Output the [X, Y] coordinate of the center of the cell containing the given text.  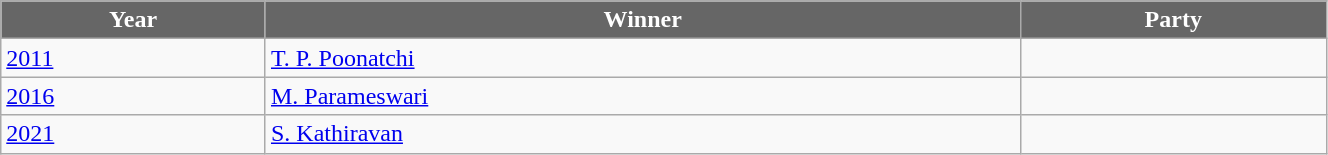
Winner [642, 20]
M. Parameswari [642, 96]
Party [1173, 20]
Year [134, 20]
2016 [134, 96]
2021 [134, 134]
T. P. Poonatchi [642, 58]
S. Kathiravan [642, 134]
2011 [134, 58]
